For the text-containing cell, return its midpoint in (x, y) coordinate format. 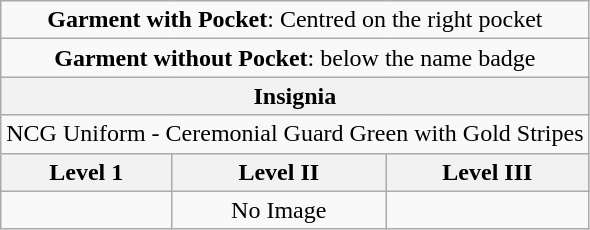
NCG Uniform - Ceremonial Guard Green with Gold Stripes (295, 134)
Garment with Pocket: Centred on the right pocket (295, 20)
Level 1 (86, 172)
Level III (488, 172)
Level II (279, 172)
No Image (279, 210)
Garment without Pocket: below the name badge (295, 58)
Insignia (295, 96)
